Output the [X, Y] coordinate of the center of the cell containing the given text.  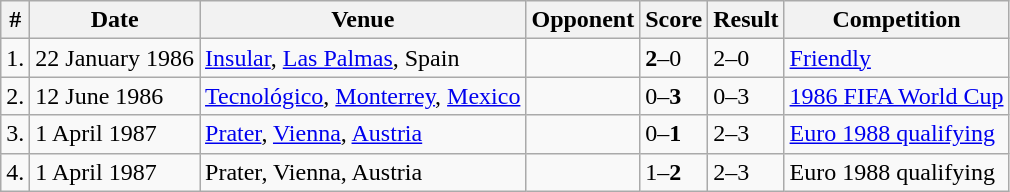
12 June 1986 [115, 96]
1. [16, 58]
Friendly [896, 58]
4. [16, 172]
Score [674, 20]
1–2 [674, 172]
Competition [896, 20]
Tecnológico, Monterrey, Mexico [363, 96]
0–1 [674, 134]
3. [16, 134]
Date [115, 20]
Insular, Las Palmas, Spain [363, 58]
22 January 1986 [115, 58]
Opponent [583, 20]
Result [746, 20]
Venue [363, 20]
1986 FIFA World Cup [896, 96]
2. [16, 96]
# [16, 20]
